Determine the (x, y) coordinate at the center of the cell enclosing the given text.  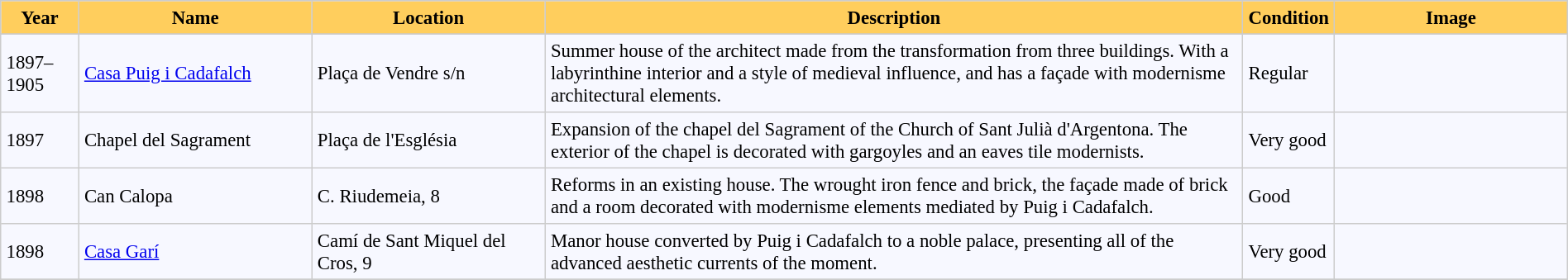
Name (195, 17)
Casa Garí (195, 252)
Chapel del Sagrament (195, 140)
Manor house converted by Puig i Cadafalch to a noble palace, presenting all of the advanced aesthetic currents of the moment. (894, 252)
Plaça de l'Església (428, 140)
Casa Puig i Cadafalch (195, 73)
1897–1905 (40, 73)
Plaça de Vendre s/n (428, 73)
Condition (1288, 17)
Good (1288, 196)
Camí de Sant Miquel del Cros, 9 (428, 252)
Image (1451, 17)
Location (428, 17)
Can Calopa (195, 196)
C. Riudemeia, 8 (428, 196)
Description (894, 17)
Year (40, 17)
1897 (40, 140)
Regular (1288, 73)
